Determine the [x, y] coordinate at the center of the cell enclosing the given text.  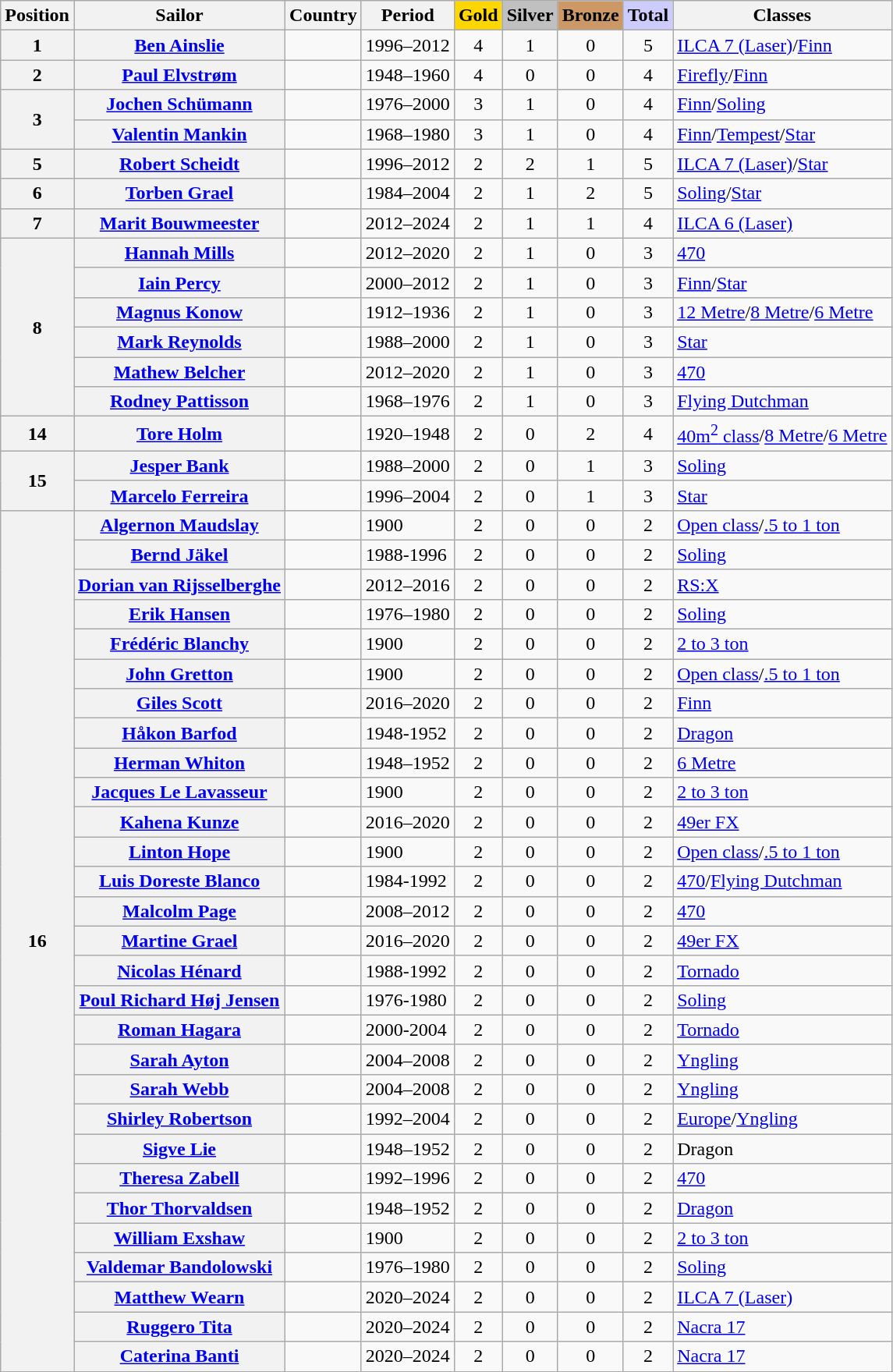
John Gretton [179, 674]
Firefly/Finn [782, 75]
Finn/Star [782, 282]
2008–2012 [407, 911]
14 [37, 434]
Flying Dutchman [782, 402]
6 [37, 193]
1968–1976 [407, 402]
1968–1980 [407, 134]
1984-1992 [407, 881]
Finn/Soling [782, 105]
Ben Ainslie [179, 45]
1992–1996 [407, 1179]
470/Flying Dutchman [782, 881]
Giles Scott [179, 704]
2000–2012 [407, 282]
1984–2004 [407, 193]
Herman Whiton [179, 763]
1948–1960 [407, 75]
2012–2016 [407, 584]
Marcelo Ferreira [179, 495]
Marit Bouwmeester [179, 223]
1988-1992 [407, 970]
Frédéric Blanchy [179, 644]
1912–1936 [407, 312]
Iain Percy [179, 282]
16 [37, 941]
Algernon Maudslay [179, 525]
Poul Richard Høj Jensen [179, 1000]
Thor Thorvaldsen [179, 1208]
Sigve Lie [179, 1149]
1920–1948 [407, 434]
Mathew Belcher [179, 372]
Finn [782, 704]
Bronze [590, 16]
Magnus Konow [179, 312]
Valentin Mankin [179, 134]
1948-1952 [407, 733]
Gold [478, 16]
Jochen Schümann [179, 105]
Dorian van Rijsselberghe [179, 584]
15 [37, 480]
Total [648, 16]
Bernd Jäkel [179, 555]
Nicolas Hénard [179, 970]
Tore Holm [179, 434]
ILCA 6 (Laser) [782, 223]
Sailor [179, 16]
8 [37, 327]
Håkon Barfod [179, 733]
Period [407, 16]
Martine Grael [179, 941]
Classes [782, 16]
7 [37, 223]
Malcolm Page [179, 911]
Mark Reynolds [179, 342]
ILCA 7 (Laser)/Star [782, 164]
1992–2004 [407, 1119]
1976–2000 [407, 105]
Rodney Pattisson [179, 402]
RS:X [782, 584]
Soling/Star [782, 193]
6 Metre [782, 763]
Kahena Kunze [179, 822]
Robert Scheidt [179, 164]
William Exshaw [179, 1238]
Valdemar Bandolowski [179, 1267]
ILCA 7 (Laser)/Finn [782, 45]
Jacques Le Lavasseur [179, 792]
2000-2004 [407, 1030]
1988-1996 [407, 555]
2012–2024 [407, 223]
Country [324, 16]
Finn/Tempest/Star [782, 134]
Torben Grael [179, 193]
Linton Hope [179, 852]
Roman Hagara [179, 1030]
Europe/Yngling [782, 1119]
Luis Doreste Blanco [179, 881]
Jesper Bank [179, 466]
Paul Elvstrøm [179, 75]
Sarah Ayton [179, 1059]
Caterina Banti [179, 1356]
ILCA 7 (Laser) [782, 1297]
Silver [530, 16]
Theresa Zabell [179, 1179]
40m2 class/8 Metre/6 Metre [782, 434]
Shirley Robertson [179, 1119]
12 Metre/8 Metre/6 Metre [782, 312]
Sarah Webb [179, 1089]
Position [37, 16]
Hannah Mills [179, 253]
Matthew Wearn [179, 1297]
1976-1980 [407, 1000]
Ruggero Tita [179, 1327]
1996–2004 [407, 495]
Erik Hansen [179, 614]
